Pinpoint the cell where the given text exists, returning its (x, y) midpoint coordinate. 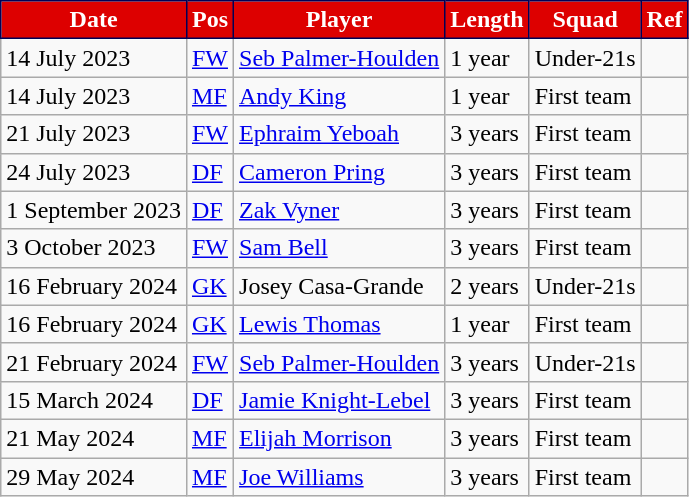
Ephraim Yeboah (340, 134)
Cameron Pring (340, 172)
Lewis Thomas (340, 324)
Joe Williams (340, 477)
Pos (210, 20)
Jamie Knight-Lebel (340, 400)
Length (487, 20)
1 September 2023 (94, 210)
21 May 2024 (94, 438)
Elijah Morrison (340, 438)
Andy King (340, 96)
Player (340, 20)
24 July 2023 (94, 172)
21 February 2024 (94, 362)
Sam Bell (340, 248)
Date (94, 20)
2 years (487, 286)
3 October 2023 (94, 248)
Ref (664, 20)
29 May 2024 (94, 477)
21 July 2023 (94, 134)
Squad (585, 20)
15 March 2024 (94, 400)
Josey Casa-Grande (340, 286)
Zak Vyner (340, 210)
